Find where the given text appears and provide that cell's center as (x, y) coordinate. 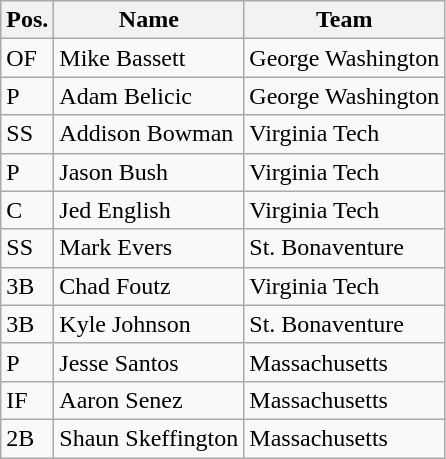
Addison Bowman (149, 134)
Adam Belicic (149, 96)
Chad Foutz (149, 286)
Jesse Santos (149, 362)
2B (28, 438)
Team (344, 20)
OF (28, 58)
Jed English (149, 210)
Shaun Skeffington (149, 438)
IF (28, 400)
Jason Bush (149, 172)
Mike Bassett (149, 58)
Aaron Senez (149, 400)
Kyle Johnson (149, 324)
Mark Evers (149, 248)
Name (149, 20)
Pos. (28, 20)
C (28, 210)
